Scan for the cell matching the given text and deliver its [X, Y] coordinate at center. 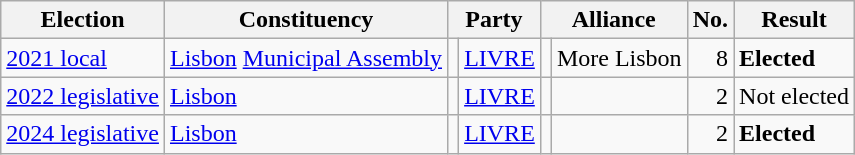
Not elected [794, 96]
Alliance [614, 20]
2024 legislative [83, 134]
Result [794, 20]
Constituency [306, 20]
More Lisbon [619, 58]
Lisbon Municipal Assembly [306, 58]
2021 local [83, 58]
Election [83, 20]
No. [710, 20]
8 [710, 58]
2022 legislative [83, 96]
Party [494, 20]
